Scan for the cell matching the given text and deliver its (X, Y) coordinate at center. 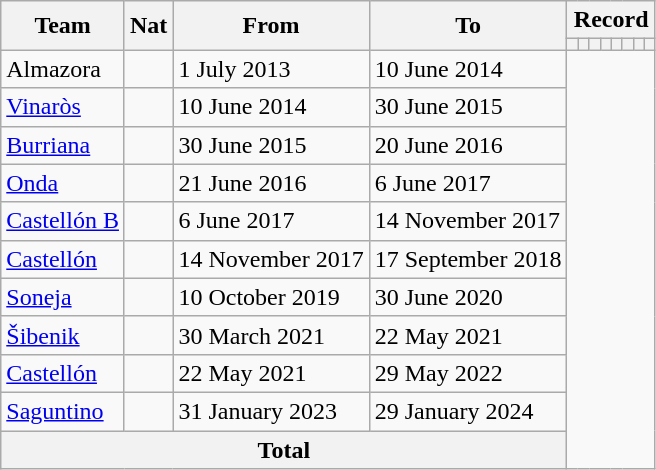
Vinaròs (63, 107)
Team (63, 26)
Saguntino (63, 411)
10 October 2019 (271, 297)
20 June 2016 (468, 145)
From (271, 26)
Castellón B (63, 221)
1 July 2013 (271, 69)
Total (284, 449)
Nat (148, 26)
30 March 2021 (271, 335)
29 January 2024 (468, 411)
30 June 2020 (468, 297)
Almazora (63, 69)
31 January 2023 (271, 411)
21 June 2016 (271, 183)
17 September 2018 (468, 259)
Soneja (63, 297)
To (468, 26)
Burriana (63, 145)
Onda (63, 183)
Šibenik (63, 335)
29 May 2022 (468, 373)
Record (611, 20)
